Scan for the cell matching the given text and deliver its [X, Y] coordinate at center. 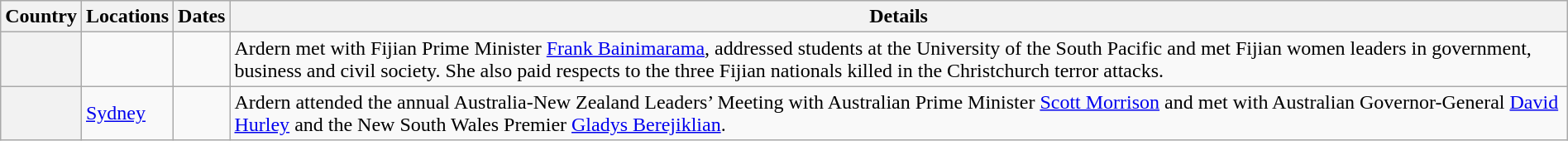
Locations [127, 17]
Sydney [127, 113]
Country [41, 17]
Details [898, 17]
Dates [202, 17]
